Pinpoint the cell where the given text exists, returning its [X, Y] midpoint coordinate. 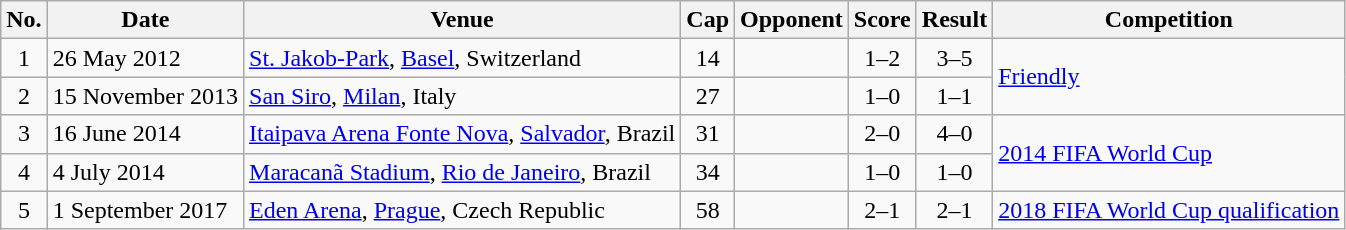
4 July 2014 [145, 172]
3–5 [954, 58]
58 [708, 210]
27 [708, 96]
Venue [462, 20]
1–2 [882, 58]
Cap [708, 20]
15 November 2013 [145, 96]
26 May 2012 [145, 58]
Score [882, 20]
34 [708, 172]
Date [145, 20]
Competition [1169, 20]
16 June 2014 [145, 134]
San Siro, Milan, Italy [462, 96]
Result [954, 20]
4–0 [954, 134]
2 [24, 96]
14 [708, 58]
1 [24, 58]
2014 FIFA World Cup [1169, 153]
1 September 2017 [145, 210]
Itaipava Arena Fonte Nova, Salvador, Brazil [462, 134]
1–1 [954, 96]
2018 FIFA World Cup qualification [1169, 210]
Opponent [792, 20]
Eden Arena, Prague, Czech Republic [462, 210]
2–0 [882, 134]
5 [24, 210]
31 [708, 134]
Maracanã Stadium, Rio de Janeiro, Brazil [462, 172]
St. Jakob-Park, Basel, Switzerland [462, 58]
4 [24, 172]
3 [24, 134]
No. [24, 20]
Friendly [1169, 77]
